Output the (x, y) coordinate of the center of the cell containing the given text.  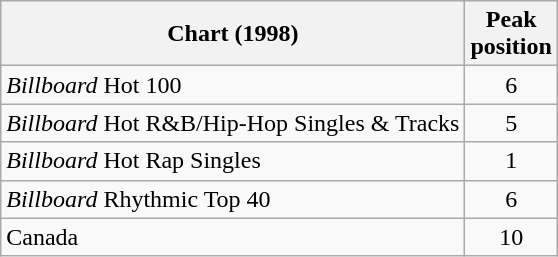
10 (511, 237)
Chart (1998) (233, 34)
5 (511, 123)
Billboard Hot 100 (233, 85)
Peakposition (511, 34)
Billboard Hot R&B/Hip-Hop Singles & Tracks (233, 123)
1 (511, 161)
Billboard Rhythmic Top 40 (233, 199)
Canada (233, 237)
Billboard Hot Rap Singles (233, 161)
